Capture the cell that displays the provided text and extract its [X, Y] central coordinate. 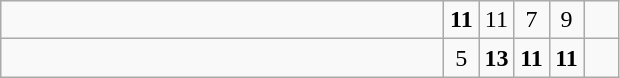
13 [496, 58]
9 [566, 20]
7 [532, 20]
5 [462, 58]
